Capture the cell that displays the provided text and extract its (X, Y) central coordinate. 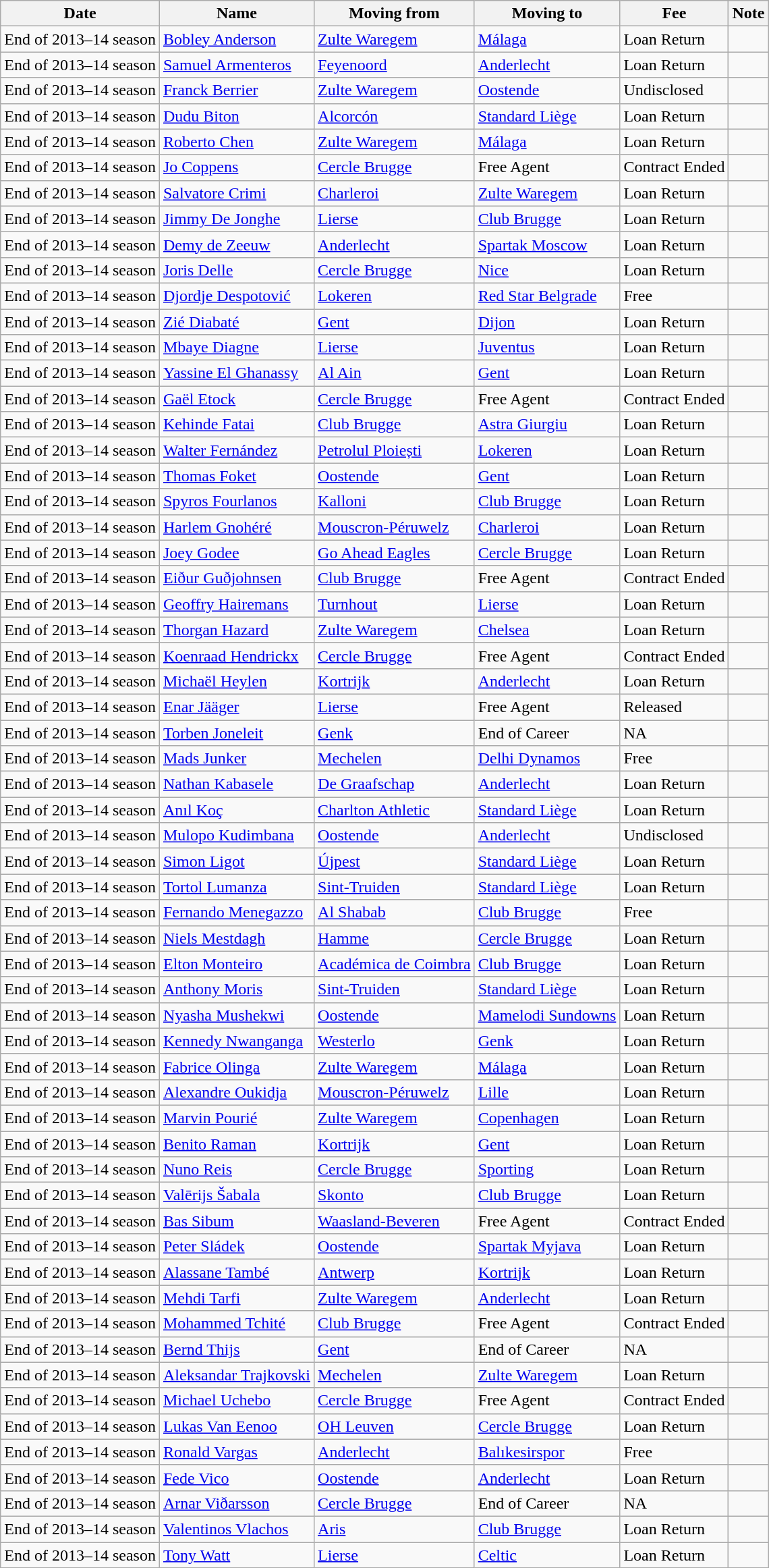
Mehdi Tarfi (236, 1298)
Arnar Viðarsson (236, 1503)
Lukas Van Eenoo (236, 1426)
Moving from (395, 13)
Bernd Thijs (236, 1349)
Spyros Fourlanos (236, 502)
Peter Sládek (236, 1247)
Feyenoord (395, 65)
Al Shabab (395, 913)
Sporting (547, 1170)
Celtic (547, 1555)
Simon Ligot (236, 861)
Salvatore Crimi (236, 193)
Kennedy Nwanganga (236, 1041)
Joris Delle (236, 270)
Harlem Gnohéré (236, 527)
Demy de Zeeuw (236, 244)
Académica de Coimbra (395, 964)
Geoffry Hairemans (236, 604)
Nuno Reis (236, 1170)
Kehinde Fatai (236, 425)
Mads Junker (236, 759)
OH Leuven (395, 1426)
Torben Joneleit (236, 732)
Djordje Despotović (236, 296)
Jimmy De Jonghe (236, 219)
Valentinos Vlachos (236, 1529)
Spartak Moscow (547, 244)
Anıl Koç (236, 810)
Alexandre Oukidja (236, 1092)
Released (675, 707)
Tony Watt (236, 1555)
Waasland-Beveren (395, 1221)
Fee (675, 13)
Fernando Menegazzo (236, 913)
Charlton Athletic (395, 810)
Michael Uchebo (236, 1401)
Kalloni (395, 502)
Roberto Chen (236, 142)
Koenraad Hendrickx (236, 655)
Ronald Vargas (236, 1452)
Alcorcón (395, 116)
Alassane També (236, 1272)
Jo Coppens (236, 167)
Name (236, 13)
Marvin Pourié (236, 1118)
Nyasha Mushekwi (236, 1015)
Balıkesirspor (547, 1452)
Eiður Guðjohnsen (236, 578)
Újpest (395, 861)
Franck Berrier (236, 90)
Astra Giurgiu (547, 425)
Copenhagen (547, 1118)
Walter Fernández (236, 450)
Gaël Etock (236, 399)
Fede Vico (236, 1478)
Mulopo Kudimbana (236, 836)
Lille (547, 1092)
Dijon (547, 322)
Mamelodi Sundowns (547, 1015)
Aris (395, 1529)
Nice (547, 270)
Thomas Foket (236, 476)
Bobley Anderson (236, 39)
Niels Mestdagh (236, 938)
Yassine El Ghanassy (236, 373)
Hamme (395, 938)
Juventus (547, 348)
Skonto (395, 1195)
Nathan Kabasele (236, 784)
Mbaye Diagne (236, 348)
Fabrice Olinga (236, 1066)
Benito Raman (236, 1144)
Petrolul Ploiești (395, 450)
Moving to (547, 13)
Date (80, 13)
Valērijs Šabala (236, 1195)
Dudu Biton (236, 116)
Go Ahead Eagles (395, 553)
Tortol Lumanza (236, 887)
Joey Godee (236, 553)
Samuel Armenteros (236, 65)
Red Star Belgrade (547, 296)
Enar Jääger (236, 707)
Anthony Moris (236, 990)
Zié Diabaté (236, 322)
Chelsea (547, 630)
Note (749, 13)
Antwerp (395, 1272)
Michaël Heylen (236, 681)
Delhi Dynamos (547, 759)
Aleksandar Trajkovski (236, 1375)
Turnhout (395, 604)
Elton Monteiro (236, 964)
Westerlo (395, 1041)
Al Ain (395, 373)
Thorgan Hazard (236, 630)
Spartak Myjava (547, 1247)
Bas Sibum (236, 1221)
De Graafschap (395, 784)
Mohammed Tchité (236, 1324)
